Pinpoint the cell where the given text exists, returning its (X, Y) midpoint coordinate. 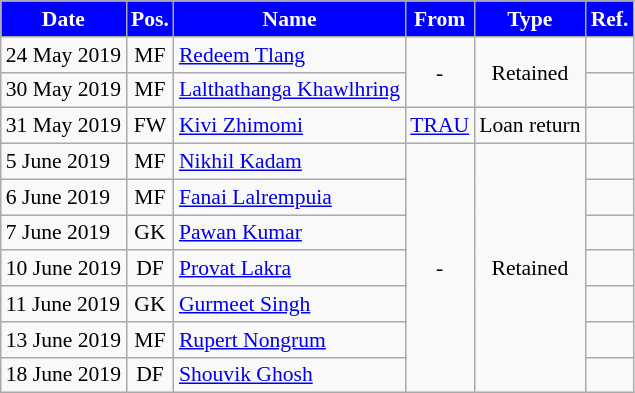
Shouvik Ghosh (290, 375)
FW (150, 126)
Type (530, 19)
Name (290, 19)
Kivi Zhimomi (290, 126)
Pos. (150, 19)
Ref. (610, 19)
Pawan Kumar (290, 233)
31 May 2019 (64, 126)
Gurmeet Singh (290, 304)
13 June 2019 (64, 340)
30 May 2019 (64, 90)
TRAU (440, 126)
6 June 2019 (64, 197)
Fanai Lalrempuia (290, 197)
10 June 2019 (64, 269)
7 June 2019 (64, 233)
Date (64, 19)
Rupert Nongrum (290, 340)
24 May 2019 (64, 55)
Redeem Tlang (290, 55)
5 June 2019 (64, 162)
Nikhil Kadam (290, 162)
From (440, 19)
Provat Lakra (290, 269)
Loan return (530, 126)
Lalthathanga Khawlhring (290, 90)
11 June 2019 (64, 304)
18 June 2019 (64, 375)
